Identify which cell holds the provided text, then report its [x, y] central coordinate. 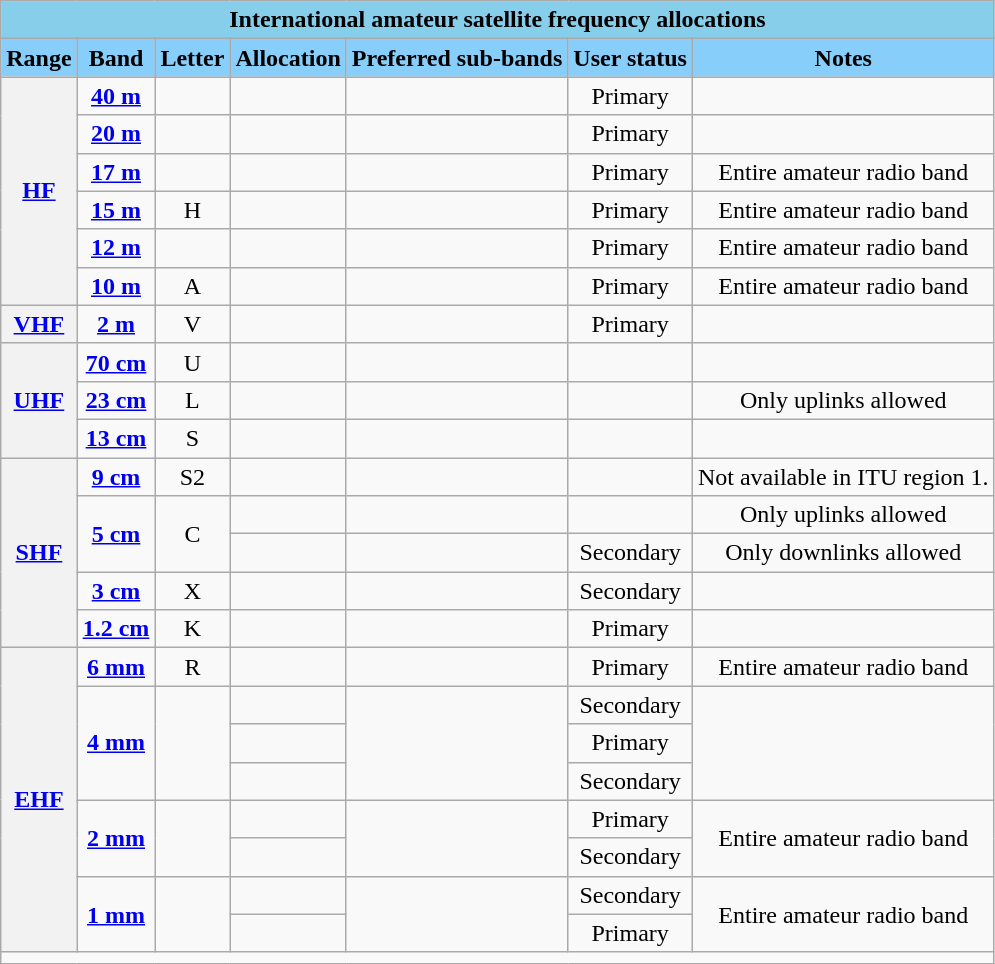
International amateur satellite frequency allocations [498, 20]
HF [39, 191]
9 cm [116, 477]
Allocation [288, 58]
R [192, 667]
L [192, 400]
UHF [39, 400]
Preferred sub-bands [457, 58]
Band [116, 58]
2 mm [116, 838]
23 cm [116, 400]
15 m [116, 210]
2 m [116, 324]
K [192, 629]
U [192, 362]
VHF [39, 324]
EHF [39, 800]
17 m [116, 172]
1.2 cm [116, 629]
Not available in ITU region 1. [843, 477]
H [192, 210]
Only downlinks allowed [843, 553]
Range [39, 58]
X [192, 591]
V [192, 324]
6 mm [116, 667]
C [192, 534]
SHF [39, 553]
10 m [116, 286]
20 m [116, 134]
1 mm [116, 914]
13 cm [116, 438]
User status [630, 58]
12 m [116, 248]
4 mm [116, 743]
S [192, 438]
A [192, 286]
3 cm [116, 591]
5 cm [116, 534]
Letter [192, 58]
S2 [192, 477]
40 m [116, 96]
70 cm [116, 362]
Notes [843, 58]
